Locate the cell with the specified text and output its (X, Y) center coordinate. 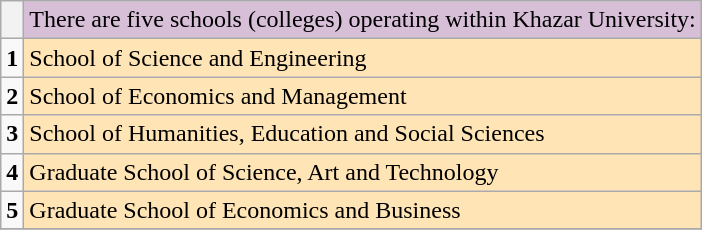
2 (12, 96)
Graduate School of Science, Art and Technology (362, 172)
3 (12, 134)
1 (12, 58)
Graduate School of Economics and Business (362, 210)
School of Economics and Management (362, 96)
5 (12, 210)
4 (12, 172)
School of Humanities, Education and Social Sciences (362, 134)
School of Science and Engineering (362, 58)
There are five schools (colleges) operating within Khazar University: (362, 20)
